Pinpoint the cell where the given text exists, returning its (X, Y) midpoint coordinate. 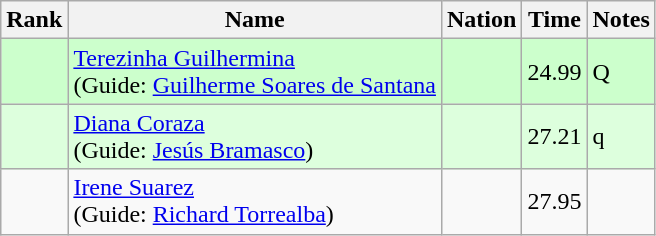
q (621, 136)
Nation (481, 20)
Q (621, 72)
Irene Suarez(Guide: Richard Torrealba) (255, 202)
Notes (621, 20)
Time (554, 20)
Name (255, 20)
Rank (34, 20)
27.21 (554, 136)
Terezinha Guilhermina(Guide: Guilherme Soares de Santana (255, 72)
Diana Coraza(Guide: Jesús Bramasco) (255, 136)
27.95 (554, 202)
24.99 (554, 72)
